Search for the cell housing the specified text and yield its [x, y] center coordinate. 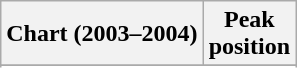
Chart (2003–2004) [102, 34]
Peakposition [249, 34]
